Identify which cell holds the provided text, then report its [X, Y] central coordinate. 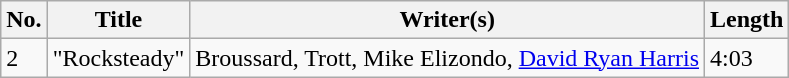
No. [24, 20]
"Rocksteady" [118, 58]
Title [118, 20]
4:03 [747, 58]
2 [24, 58]
Broussard, Trott, Mike Elizondo, David Ryan Harris [448, 58]
Writer(s) [448, 20]
Length [747, 20]
